Return the (x, y) coordinate for the center point of the cell that contains the specified text.  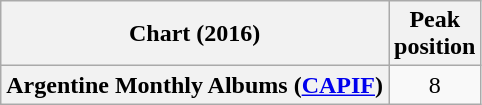
Chart (2016) (195, 34)
8 (434, 85)
Argentine Monthly Albums (CAPIF) (195, 85)
Peakposition (434, 34)
